Provide the [X, Y] coordinate of the cell's center where the given text is located.  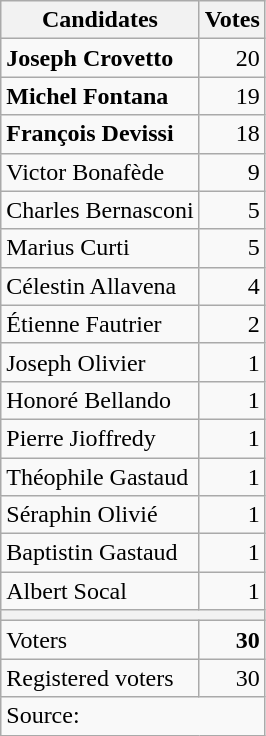
20 [232, 58]
Baptistin Gastaud [100, 553]
2 [232, 324]
Albert Socal [100, 591]
19 [232, 96]
Honoré Bellando [100, 400]
Source: [134, 716]
Célestin Allavena [100, 286]
Théophile Gastaud [100, 477]
9 [232, 172]
18 [232, 134]
Victor Bonafède [100, 172]
Votes [232, 20]
4 [232, 286]
Pierre Jioffredy [100, 438]
Séraphin Olivié [100, 515]
Marius Curti [100, 248]
Joseph Crovetto [100, 58]
Étienne Fautrier [100, 324]
Charles Bernasconi [100, 210]
Voters [100, 640]
Registered voters [100, 678]
Candidates [100, 20]
Michel Fontana [100, 96]
François Devissi [100, 134]
Joseph Olivier [100, 362]
